For the text-containing cell, return its midpoint in (x, y) coordinate format. 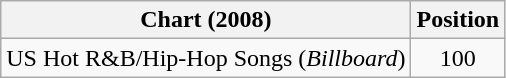
Chart (2008) (206, 20)
100 (458, 58)
US Hot R&B/Hip-Hop Songs (Billboard) (206, 58)
Position (458, 20)
